Extract the [x, y] coordinate from the center of the cell holding the provided text.  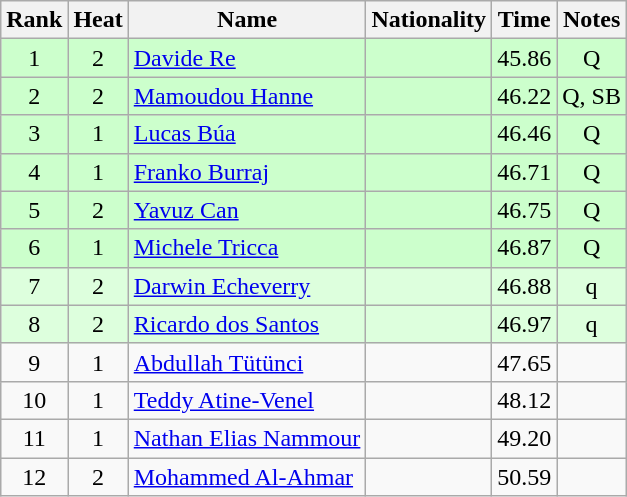
Q, SB [592, 96]
45.86 [524, 58]
3 [34, 134]
7 [34, 286]
5 [34, 210]
Time [524, 20]
Heat [98, 20]
Nathan Elias Nammour [247, 438]
46.71 [524, 172]
49.20 [524, 438]
Franko Burraj [247, 172]
48.12 [524, 400]
10 [34, 400]
Abdullah Tütünci [247, 362]
Ricardo dos Santos [247, 324]
4 [34, 172]
Nationality [429, 20]
46.22 [524, 96]
Rank [34, 20]
50.59 [524, 477]
8 [34, 324]
46.75 [524, 210]
12 [34, 477]
46.46 [524, 134]
Teddy Atine-Venel [247, 400]
46.88 [524, 286]
9 [34, 362]
Darwin Echeverry [247, 286]
Mamoudou Hanne [247, 96]
Notes [592, 20]
Lucas Búa [247, 134]
Davide Re [247, 58]
47.65 [524, 362]
11 [34, 438]
46.97 [524, 324]
Name [247, 20]
Yavuz Can [247, 210]
6 [34, 248]
Michele Tricca [247, 248]
46.87 [524, 248]
Mohammed Al-Ahmar [247, 477]
